Return the [x, y] coordinate for the center point of the cell that contains the specified text.  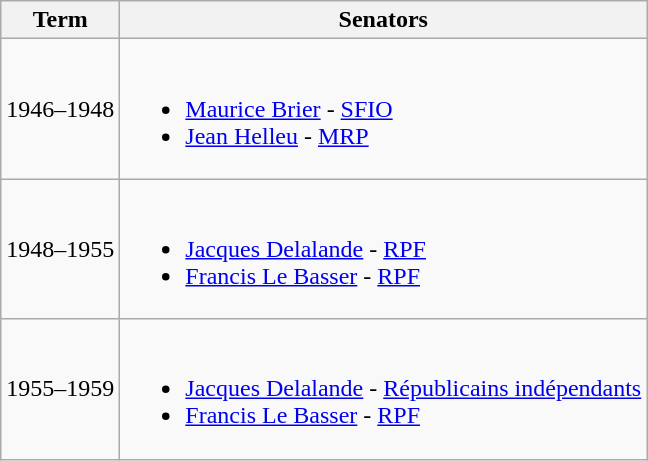
Senators [384, 20]
1946–1948 [60, 109]
1955–1959 [60, 389]
Jacques Delalande - Républicains indépendantsFrancis Le Basser - RPF [384, 389]
Maurice Brier - SFIOJean Helleu - MRP [384, 109]
Term [60, 20]
1948–1955 [60, 249]
Jacques Delalande - RPFFrancis Le Basser - RPF [384, 249]
